Find where the given text appears and provide that cell's center as [X, Y] coordinate. 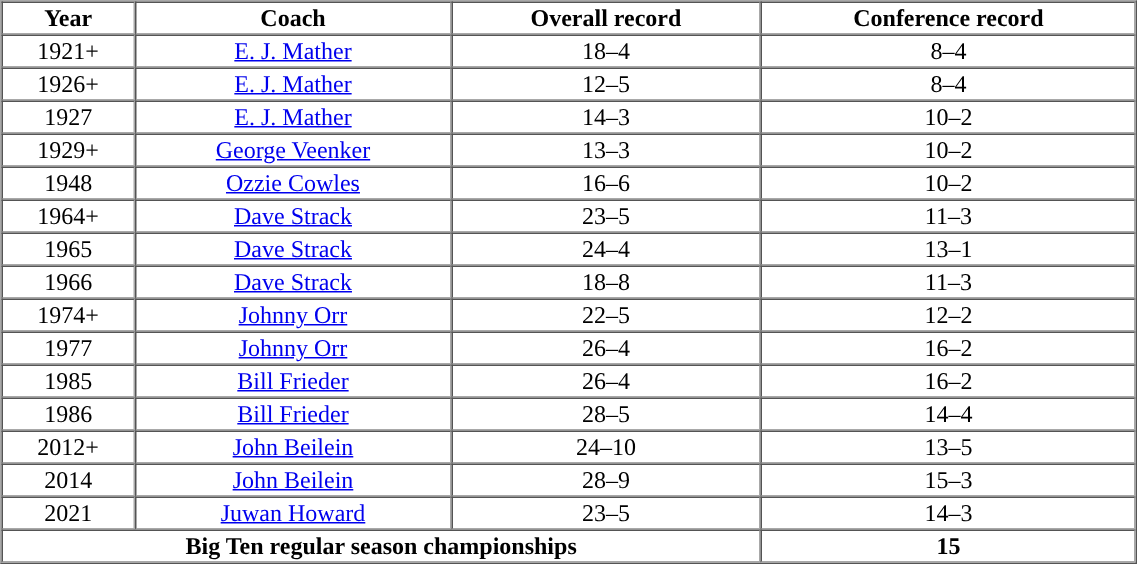
1977 [68, 348]
15 [948, 546]
Conference record [948, 18]
Juwan Howard [293, 512]
Big Ten regular season championships [382, 546]
13–5 [948, 446]
28–9 [606, 480]
Coach [293, 18]
15–3 [948, 480]
24–10 [606, 446]
Ozzie Cowles [293, 182]
1974+ [68, 314]
14–4 [948, 414]
1927 [68, 116]
2012+ [68, 446]
13–1 [948, 248]
1921+ [68, 50]
2021 [68, 512]
George Veenker [293, 150]
28–5 [606, 414]
2014 [68, 480]
22–5 [606, 314]
16–6 [606, 182]
1929+ [68, 150]
Overall record [606, 18]
13–3 [606, 150]
12–2 [948, 314]
12–5 [606, 84]
18–8 [606, 282]
24–4 [606, 248]
1948 [68, 182]
1985 [68, 380]
1965 [68, 248]
1964+ [68, 216]
Year [68, 18]
18–4 [606, 50]
1926+ [68, 84]
1966 [68, 282]
1986 [68, 414]
